Return [X, Y] of the center of cell containing provided text 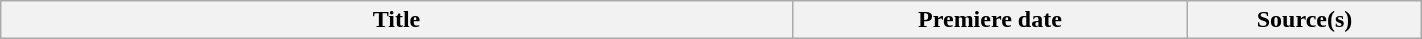
Premiere date [990, 20]
Source(s) [1304, 20]
Title [396, 20]
